Find where the given text appears and provide that cell's center as (x, y) coordinate. 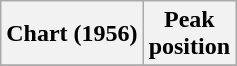
Chart (1956) (72, 34)
Peakposition (189, 34)
